For the text-containing cell, return its midpoint in (X, Y) coordinate format. 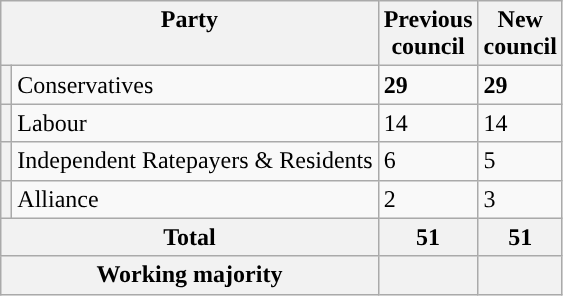
Conservatives (195, 85)
Working majority (190, 275)
6 (428, 161)
3 (520, 199)
5 (520, 161)
2 (428, 199)
Previous council (428, 34)
Alliance (195, 199)
New council (520, 34)
Total (190, 237)
Independent Ratepayers & Residents (195, 161)
Party (190, 34)
Labour (195, 123)
